Output the [x, y] coordinate of the center of the cell containing the given text.  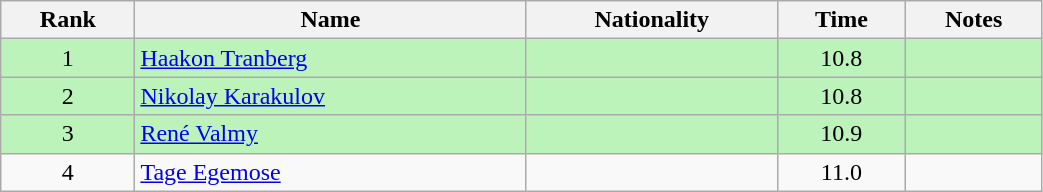
Name [330, 20]
Time [841, 20]
Nationality [652, 20]
Tage Egemose [330, 172]
Haakon Tranberg [330, 58]
René Valmy [330, 134]
10.9 [841, 134]
Nikolay Karakulov [330, 96]
Notes [974, 20]
11.0 [841, 172]
3 [68, 134]
1 [68, 58]
2 [68, 96]
4 [68, 172]
Rank [68, 20]
